Output the [x, y] coordinate of the center of the cell containing the given text.  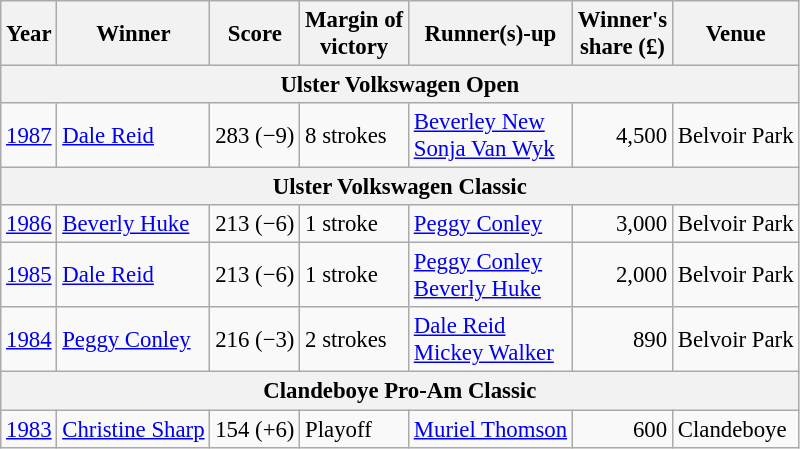
154 (+6) [255, 429]
Dale Reid Mickey Walker [490, 340]
Winner [134, 34]
1986 [29, 224]
3,000 [622, 224]
2 strokes [354, 340]
Playoff [354, 429]
Ulster Volkswagen Open [400, 85]
1983 [29, 429]
Christine Sharp [134, 429]
283 (−9) [255, 136]
890 [622, 340]
Beverly Huke [134, 224]
8 strokes [354, 136]
216 (−3) [255, 340]
1987 [29, 136]
Clandeboye [735, 429]
Ulster Volkswagen Classic [400, 187]
Beverley New Sonja Van Wyk [490, 136]
Margin ofvictory [354, 34]
Year [29, 34]
1984 [29, 340]
600 [622, 429]
2,000 [622, 276]
Winner'sshare (£) [622, 34]
Score [255, 34]
Muriel Thomson [490, 429]
Venue [735, 34]
Peggy Conley Beverly Huke [490, 276]
4,500 [622, 136]
Clandeboye Pro-Am Classic [400, 391]
Runner(s)-up [490, 34]
1985 [29, 276]
